Capture the cell that displays the provided text and extract its (X, Y) central coordinate. 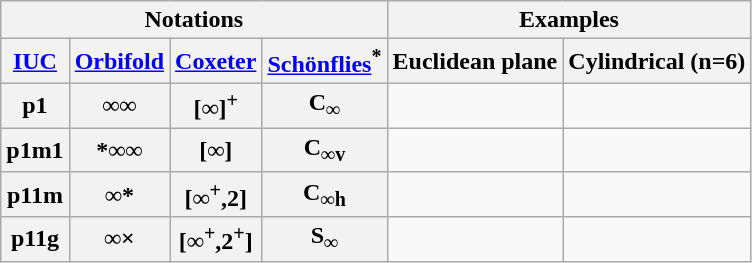
Examples (569, 20)
Notations (194, 20)
∞* (119, 194)
∞∞ (119, 106)
Schönflies* (324, 62)
Orbifold (119, 62)
[∞]+ (216, 106)
p11g (35, 240)
[∞] (216, 150)
p1m1 (35, 150)
Coxeter (216, 62)
∞× (119, 240)
IUC (35, 62)
Cylindrical (n=6) (657, 62)
Euclidean plane (475, 62)
p11m (35, 194)
C∞ (324, 106)
*∞∞ (119, 150)
[∞+,2] (216, 194)
p1 (35, 106)
S∞ (324, 240)
C∞v (324, 150)
C∞h (324, 194)
[∞+,2+] (216, 240)
